Return the [X, Y] coordinate for the center point of the cell that contains the specified text.  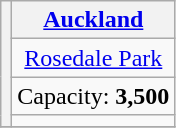
Auckland [94, 20]
Capacity: 3,500 [94, 96]
Rosedale Park [94, 58]
